Identify which cell holds the provided text, then report its [X, Y] central coordinate. 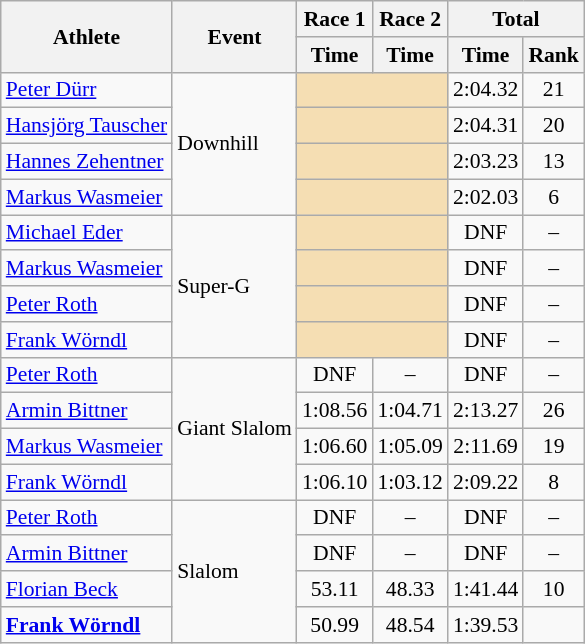
2:04.31 [486, 126]
6 [554, 197]
Hansjörg Tauscher [86, 126]
1:06.10 [334, 482]
1:06.60 [334, 447]
Michael Eder [86, 233]
13 [554, 162]
2:02.03 [486, 197]
1:05.09 [410, 447]
48.33 [410, 589]
Hannes Zehentner [86, 162]
2:04.32 [486, 90]
2:03.23 [486, 162]
1:03.12 [410, 482]
Peter Dürr [86, 90]
Total [516, 19]
Rank [554, 55]
2:11.69 [486, 447]
21 [554, 90]
2:09.22 [486, 482]
Slalom [234, 571]
48.54 [410, 625]
26 [554, 411]
Super-G [234, 286]
50.99 [334, 625]
19 [554, 447]
10 [554, 589]
1:04.71 [410, 411]
Race 1 [334, 19]
1:08.56 [334, 411]
Downhill [234, 143]
1:39.53 [486, 625]
Race 2 [410, 19]
Giant Slalom [234, 428]
Athlete [86, 36]
20 [554, 126]
2:13.27 [486, 411]
Event [234, 36]
53.11 [334, 589]
8 [554, 482]
Florian Beck [86, 589]
1:41.44 [486, 589]
